Scan for the cell matching the given text and deliver its [x, y] coordinate at center. 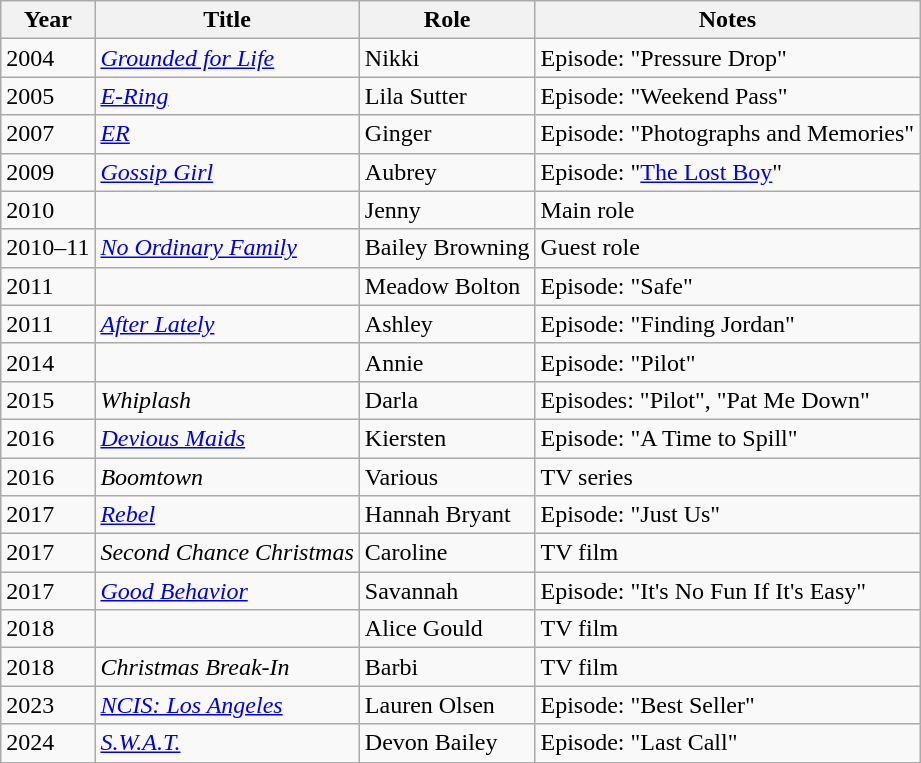
Lila Sutter [447, 96]
2009 [48, 172]
Darla [447, 400]
Bailey Browning [447, 248]
2010–11 [48, 248]
Devious Maids [227, 438]
2005 [48, 96]
Episode: "The Lost Boy" [728, 172]
Notes [728, 20]
Lauren Olsen [447, 705]
Hannah Bryant [447, 515]
Episode: "A Time to Spill" [728, 438]
Main role [728, 210]
Ginger [447, 134]
Guest role [728, 248]
Jenny [447, 210]
Episode: "Best Seller" [728, 705]
2023 [48, 705]
2010 [48, 210]
2015 [48, 400]
Kiersten [447, 438]
Christmas Break-In [227, 667]
Ashley [447, 324]
After Lately [227, 324]
No Ordinary Family [227, 248]
2024 [48, 743]
Episodes: "Pilot", "Pat Me Down" [728, 400]
Annie [447, 362]
Gossip Girl [227, 172]
Episode: "Last Call" [728, 743]
Various [447, 477]
Boomtown [227, 477]
Episode: "Finding Jordan" [728, 324]
Episode: "Pressure Drop" [728, 58]
S.W.A.T. [227, 743]
Alice Gould [447, 629]
Savannah [447, 591]
Caroline [447, 553]
2007 [48, 134]
Aubrey [447, 172]
Episode: "It's No Fun If It's Easy" [728, 591]
Episode: "Weekend Pass" [728, 96]
Second Chance Christmas [227, 553]
Nikki [447, 58]
Whiplash [227, 400]
NCIS: Los Angeles [227, 705]
ER [227, 134]
Episode: "Safe" [728, 286]
TV series [728, 477]
Role [447, 20]
Title [227, 20]
Meadow Bolton [447, 286]
2004 [48, 58]
Grounded for Life [227, 58]
Episode: "Pilot" [728, 362]
Year [48, 20]
Rebel [227, 515]
Episode: "Just Us" [728, 515]
2014 [48, 362]
Devon Bailey [447, 743]
Episode: "Photographs and Memories" [728, 134]
Barbi [447, 667]
E-Ring [227, 96]
Good Behavior [227, 591]
